Provide the [X, Y] coordinate of the cell's center where the given text is located.  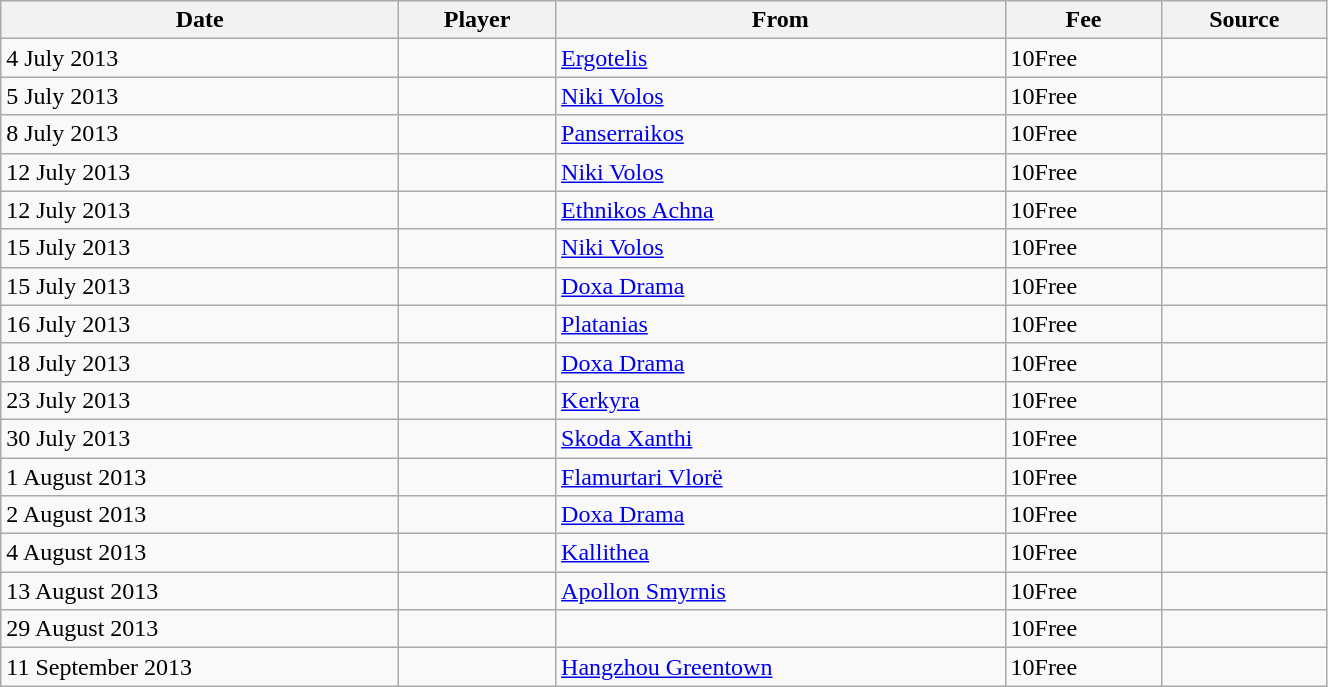
4 August 2013 [200, 553]
13 August 2013 [200, 591]
Panserraikos [780, 134]
23 July 2013 [200, 400]
18 July 2013 [200, 362]
29 August 2013 [200, 629]
5 July 2013 [200, 96]
1 August 2013 [200, 477]
Ethnikos Achna [780, 210]
2 August 2013 [200, 515]
Apollon Smyrnis [780, 591]
Ergotelis [780, 58]
Source [1244, 20]
Player [478, 20]
Skoda Xanthi [780, 438]
Platanias [780, 324]
From [780, 20]
Fee [1084, 20]
Date [200, 20]
4 July 2013 [200, 58]
Hangzhou Greentown [780, 667]
Kerkyra [780, 400]
Kallithea [780, 553]
30 July 2013 [200, 438]
Flamurtari Vlorë [780, 477]
8 July 2013 [200, 134]
11 September 2013 [200, 667]
16 July 2013 [200, 324]
